Find where the given text appears and provide that cell's center as [x, y] coordinate. 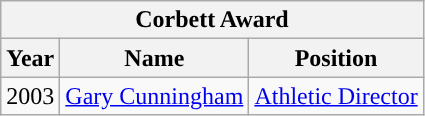
Corbett Award [212, 20]
Position [336, 58]
2003 [30, 96]
Athletic Director [336, 96]
Name [154, 58]
Gary Cunningham [154, 96]
Year [30, 58]
